Identify which cell holds the provided text, then report its [X, Y] central coordinate. 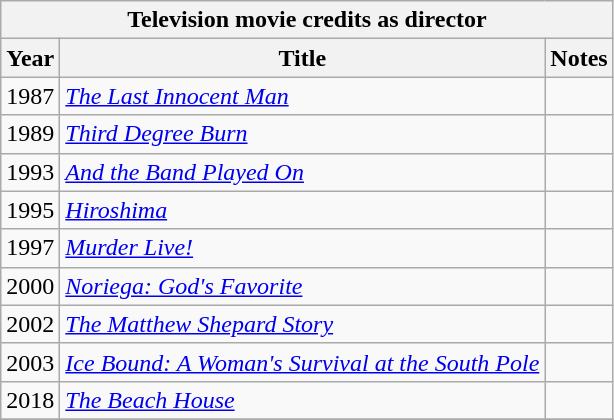
1987 [30, 96]
2002 [30, 324]
Hiroshima [302, 210]
2018 [30, 400]
1995 [30, 210]
Ice Bound: A Woman's Survival at the South Pole [302, 362]
The Beach House [302, 400]
2000 [30, 286]
Title [302, 58]
2003 [30, 362]
1997 [30, 248]
1993 [30, 172]
Television movie credits as director [307, 20]
The Matthew Shepard Story [302, 324]
And the Band Played On [302, 172]
Murder Live! [302, 248]
Notes [579, 58]
1989 [30, 134]
Year [30, 58]
Third Degree Burn [302, 134]
Noriega: God's Favorite [302, 286]
The Last Innocent Man [302, 96]
